Provide the (x, y) coordinate of the cell's center where the given text is located.  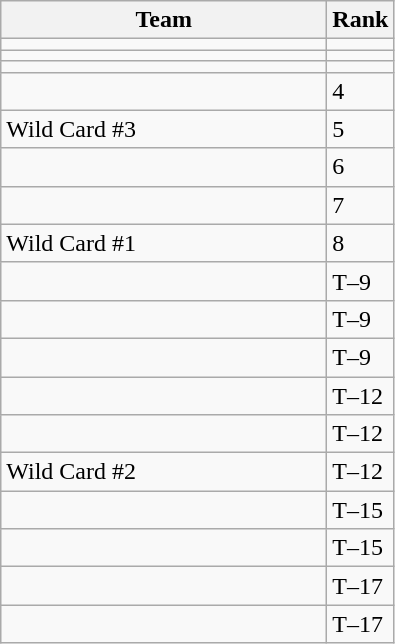
7 (360, 205)
Wild Card #3 (164, 129)
5 (360, 129)
Team (164, 20)
8 (360, 243)
Wild Card #1 (164, 243)
4 (360, 91)
6 (360, 167)
Wild Card #2 (164, 472)
Rank (360, 20)
